Provide the [X, Y] coordinate of the cell's center where the given text is located.  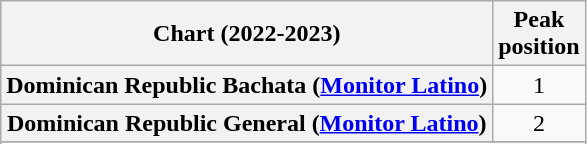
2 [539, 123]
Chart (2022-2023) [247, 34]
Dominican Republic Bachata (Monitor Latino) [247, 85]
Peakposition [539, 34]
1 [539, 85]
Dominican Republic General (Monitor Latino) [247, 123]
